Return the (X, Y) coordinate for the center point of the cell that contains the specified text.  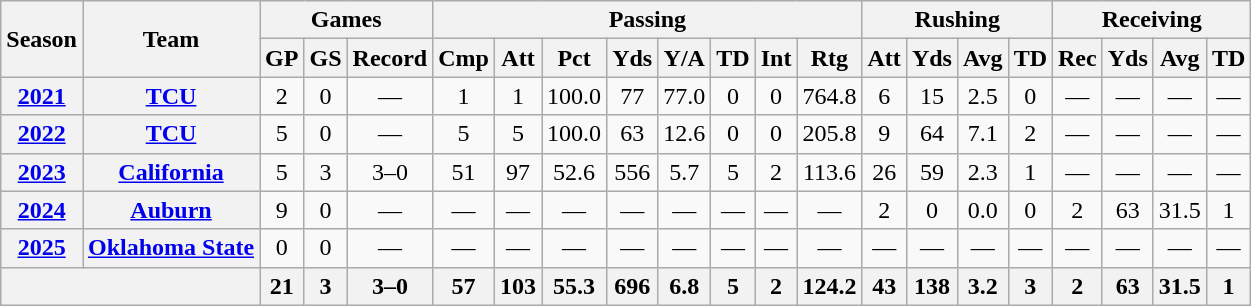
64 (932, 134)
124.2 (830, 286)
51 (464, 172)
2022 (42, 134)
Pct (574, 58)
Team (170, 39)
103 (518, 286)
2023 (42, 172)
12.6 (684, 134)
764.8 (830, 96)
2.3 (982, 172)
52.6 (574, 172)
2025 (42, 248)
77 (632, 96)
97 (518, 172)
205.8 (830, 134)
Receiving (1152, 20)
Int (776, 58)
57 (464, 286)
Season (42, 39)
Oklahoma State (170, 248)
5.7 (684, 172)
7.1 (982, 134)
GS (326, 58)
556 (632, 172)
26 (884, 172)
2021 (42, 96)
113.6 (830, 172)
15 (932, 96)
3.2 (982, 286)
6 (884, 96)
Passing (648, 20)
Cmp (464, 58)
6.8 (684, 286)
59 (932, 172)
21 (282, 286)
43 (884, 286)
Auburn (170, 210)
Y/A (684, 58)
138 (932, 286)
GP (282, 58)
2.5 (982, 96)
55.3 (574, 286)
2024 (42, 210)
Record (390, 58)
Games (346, 20)
77.0 (684, 96)
0.0 (982, 210)
Rushing (958, 20)
696 (632, 286)
Rtg (830, 58)
Rec (1078, 58)
California (170, 172)
